Determine the [X, Y] coordinate at the center of the cell enclosing the given text.  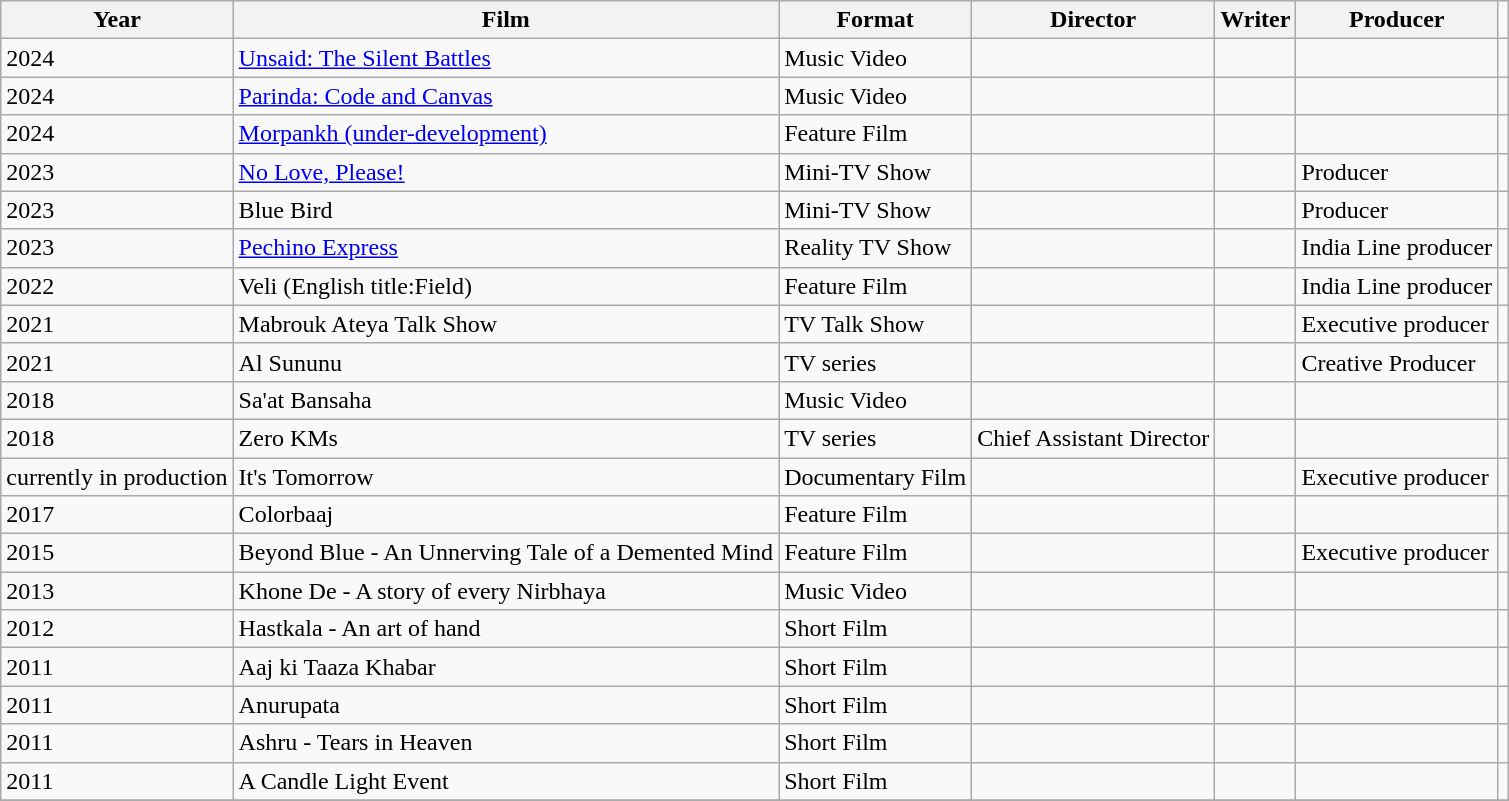
currently in production [117, 477]
Veli (English title:Field) [506, 286]
Year [117, 20]
Morpankh (under-development) [506, 134]
Film [506, 20]
Creative Producer [1397, 362]
Mabrouk Ateya Talk Show [506, 324]
TV Talk Show [876, 324]
Director [1094, 20]
2012 [117, 629]
2022 [117, 286]
Aaj ki Taaza Khabar [506, 667]
It's Tomorrow [506, 477]
2017 [117, 515]
Unsaid: The Silent Battles [506, 58]
2013 [117, 591]
Zero KMs [506, 438]
Anurupata [506, 705]
Colorbaaj [506, 515]
Sa'at Bansaha [506, 400]
A Candle Light Event [506, 781]
Blue Bird [506, 210]
Khone De - A story of every Nirbhaya [506, 591]
Chief Assistant Director [1094, 438]
Pechino Express [506, 248]
No Love, Please! [506, 172]
Documentary Film [876, 477]
Reality TV Show [876, 248]
Parinda: Code and Canvas [506, 96]
Hastkala - An art of hand [506, 629]
Format [876, 20]
Al Sununu [506, 362]
Ashru - Tears in Heaven [506, 743]
Writer [1256, 20]
Beyond Blue - An Unnerving Tale of a Demented Mind [506, 553]
2015 [117, 553]
